Detect which cell encompasses the target text, then output its [X, Y] center coordinate. 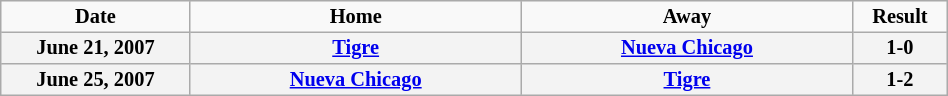
1-0 [900, 48]
Home [356, 17]
June 25, 2007 [96, 80]
Date [96, 17]
Away [686, 17]
1-2 [900, 80]
Result [900, 17]
June 21, 2007 [96, 48]
